Detect which cell encompasses the target text, then output its [x, y] center coordinate. 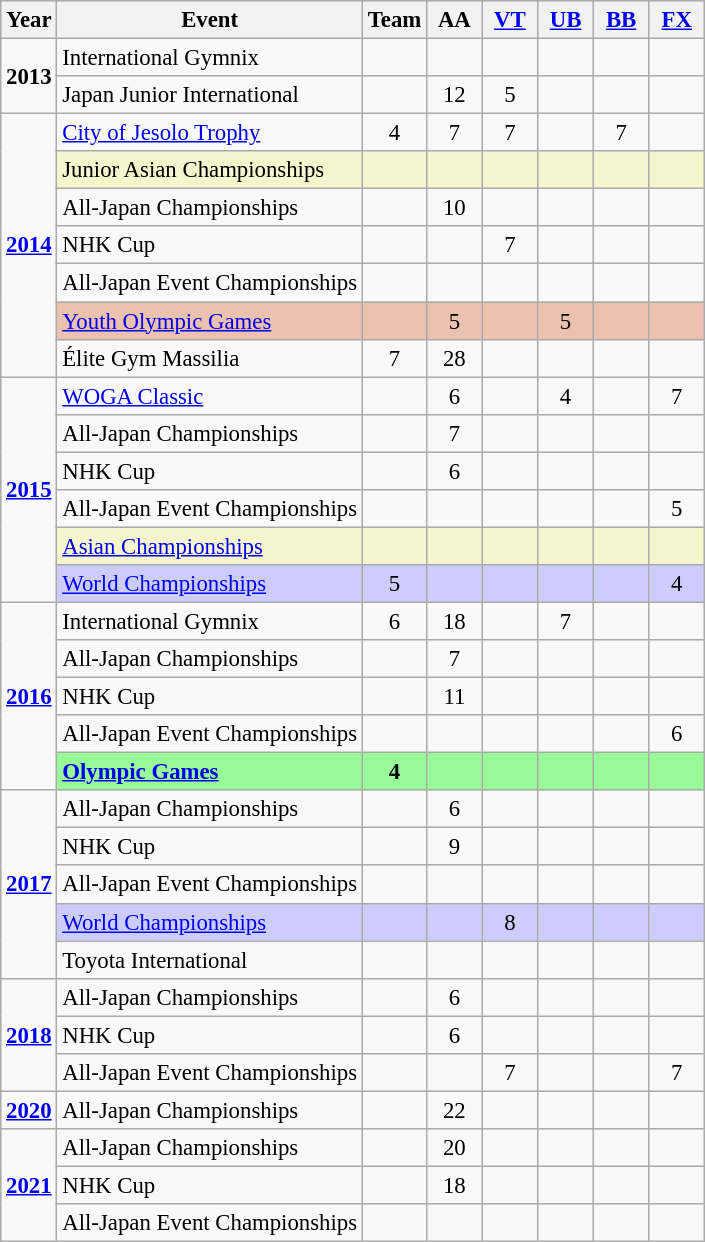
Team [394, 20]
VT [510, 20]
AA [455, 20]
2017 [29, 884]
11 [455, 697]
2018 [29, 1034]
2014 [29, 246]
Japan Junior International [210, 95]
Year [29, 20]
12 [455, 95]
2015 [29, 490]
Élite Gym Massilia [210, 358]
UB [566, 20]
City of Jesolo Trophy [210, 133]
WOGA Classic [210, 396]
10 [455, 208]
Junior Asian Championships [210, 170]
2020 [29, 1110]
28 [455, 358]
Olympic Games [210, 772]
2021 [29, 1186]
8 [510, 922]
Asian Championships [210, 546]
BB [621, 20]
9 [455, 847]
FX [677, 20]
2016 [29, 696]
20 [455, 1148]
Youth Olympic Games [210, 321]
Toyota International [210, 960]
2013 [29, 76]
22 [455, 1110]
Event [210, 20]
